Return the (x, y) coordinate for the center point of the cell that contains the specified text.  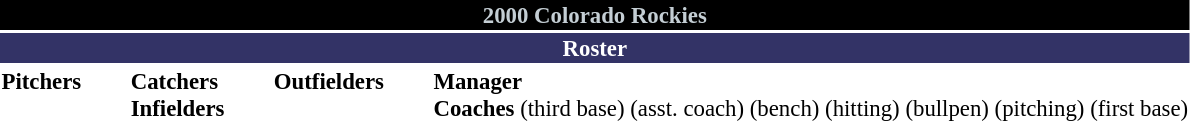
Roster (595, 48)
2000 Colorado Rockies (595, 15)
